Capture the cell that displays the provided text and extract its [x, y] central coordinate. 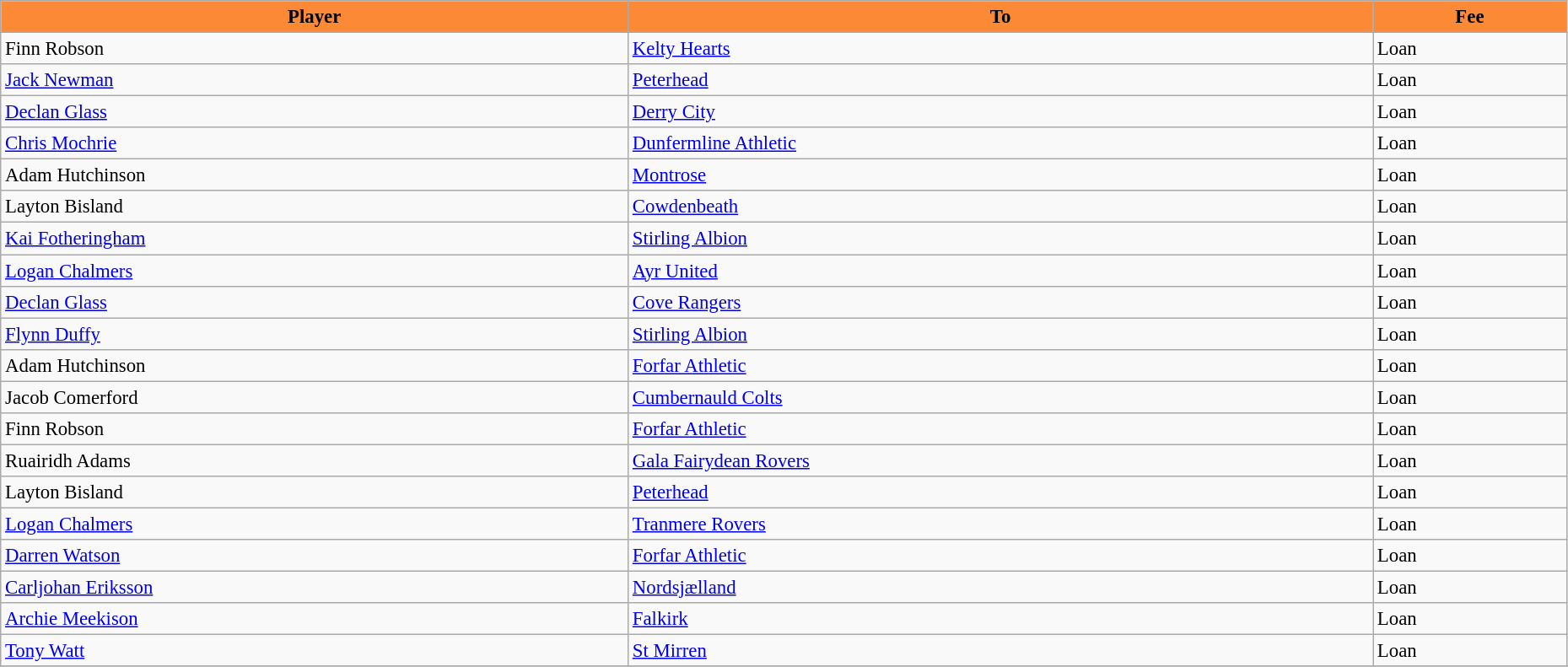
Falkirk [1000, 619]
Cowdenbeath [1000, 207]
Montrose [1000, 175]
Carljohan Eriksson [315, 588]
To [1000, 17]
Chris Mochrie [315, 143]
Gala Fairydean Rovers [1000, 460]
Ruairidh Adams [315, 460]
Fee [1470, 17]
Tranmere Rovers [1000, 524]
St Mirren [1000, 651]
Tony Watt [315, 651]
Kelty Hearts [1000, 49]
Flynn Duffy [315, 334]
Ayr United [1000, 271]
Nordsjælland [1000, 588]
Cove Rangers [1000, 302]
Darren Watson [315, 556]
Jacob Comerford [315, 397]
Derry City [1000, 112]
Kai Fotheringham [315, 239]
Cumbernauld Colts [1000, 397]
Jack Newman [315, 80]
Player [315, 17]
Archie Meekison [315, 619]
Dunfermline Athletic [1000, 143]
